Detect which cell encompasses the target text, then output its (x, y) center coordinate. 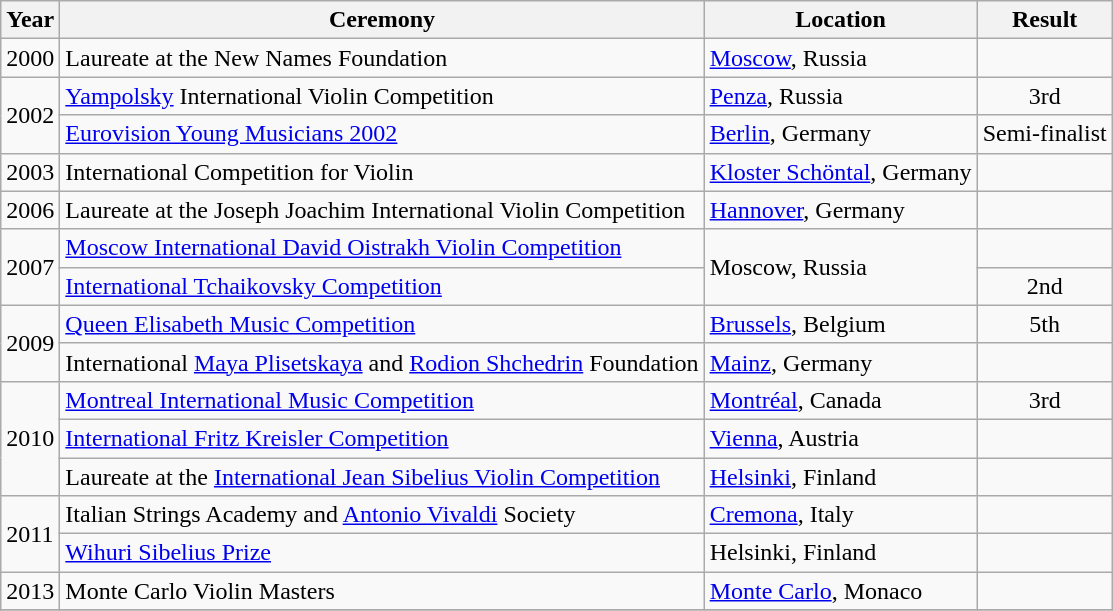
Berlin, Germany (840, 134)
2nd (1044, 286)
Italian Strings Academy and Antonio Vivaldi Society (382, 515)
Year (30, 20)
Brussels, Belgium (840, 324)
Kloster Schöntal, Germany (840, 172)
Mainz, Germany (840, 362)
2003 (30, 172)
2002 (30, 115)
International Tchaikovsky Competition (382, 286)
Ceremony (382, 20)
Queen Elisabeth Music Competition (382, 324)
5th (1044, 324)
2009 (30, 343)
Montreal International Music Competition (382, 400)
2010 (30, 438)
Location (840, 20)
Laureate at the International Jean Sibelius Violin Competition (382, 477)
Montréal, Canada (840, 400)
Yampolsky International Violin Competition (382, 96)
2013 (30, 591)
Vienna, Austria (840, 438)
Monte Carlo, Monaco (840, 591)
Penza, Russia (840, 96)
2006 (30, 210)
International Fritz Kreisler Competition (382, 438)
2000 (30, 58)
2011 (30, 534)
International Competition for Violin (382, 172)
Monte Carlo Violin Masters (382, 591)
Laureate at the New Names Foundation (382, 58)
Laureate at the Joseph Joachim International Violin Competition (382, 210)
Result (1044, 20)
Hannover, Germany (840, 210)
Wihuri Sibelius Prize (382, 553)
Cremona, Italy (840, 515)
Semi-finalist (1044, 134)
2007 (30, 267)
Moscow International David Oistrakh Violin Competition (382, 248)
International Maya Plisetskaya and Rodion Shchedrin Foundation (382, 362)
Eurovision Young Musicians 2002 (382, 134)
